Output the (x, y) coordinate of the center of the cell containing the given text.  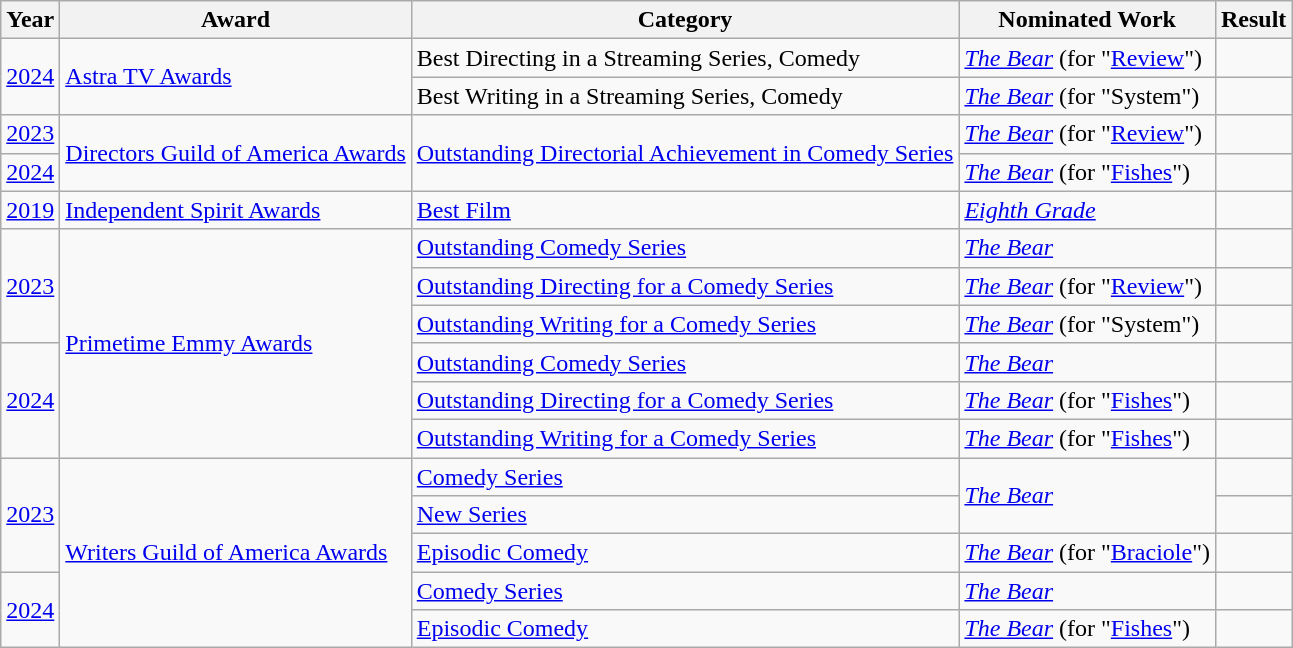
Best Directing in a Streaming Series, Comedy (685, 58)
Award (236, 20)
The Bear (for "Braciole") (1088, 553)
Year (30, 20)
Astra TV Awards (236, 77)
Result (1253, 20)
Outstanding Directorial Achievement in Comedy Series (685, 153)
Directors Guild of America Awards (236, 153)
2019 (30, 210)
Eighth Grade (1088, 210)
Category (685, 20)
Best Film (685, 210)
Independent Spirit Awards (236, 210)
Primetime Emmy Awards (236, 343)
Nominated Work (1088, 20)
Best Writing in a Streaming Series, Comedy (685, 96)
New Series (685, 515)
Writers Guild of America Awards (236, 553)
